Find where the given text appears and provide that cell's center as (X, Y) coordinate. 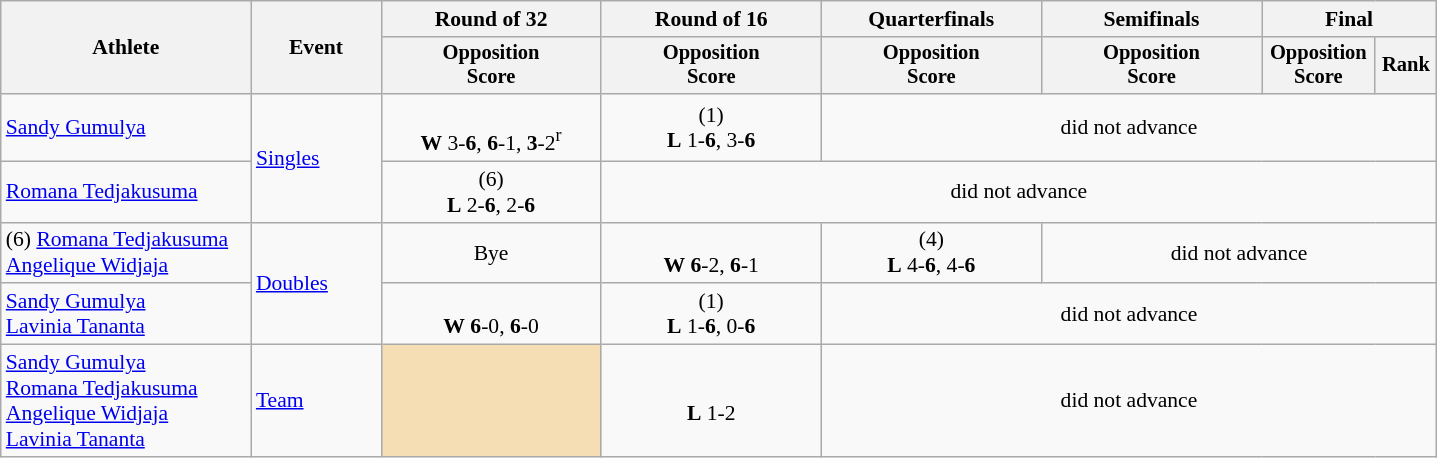
Final (1350, 19)
Athlete (126, 48)
(4) L 4-6, 4-6 (931, 252)
Sandy Gumulya (126, 128)
Event (316, 48)
Semifinals (1151, 19)
Quarterfinals (931, 19)
Rank (1406, 66)
Sandy Gumulya Lavinia Tananta (126, 314)
(1) L 1-6, 0-6 (711, 314)
Singles (316, 158)
W 6-2, 6-1 (711, 252)
Doubles (316, 283)
Round of 32 (491, 19)
Round of 16 (711, 19)
Team (316, 401)
W 6-0, 6-0 (491, 314)
Bye (491, 252)
Sandy Gumulya Romana Tedjakusuma Angelique Widjaja Lavinia Tananta (126, 401)
Romana Tedjakusuma (126, 192)
W 3-6, 6-1, 3-2r (491, 128)
L 1-2 (711, 401)
(6) Romana Tedjakusuma Angelique Widjaja (126, 252)
(6) L 2-6, 2-6 (491, 192)
(1) L 1-6, 3-6 (711, 128)
